Identify which cell holds the provided text, then report its [X, Y] central coordinate. 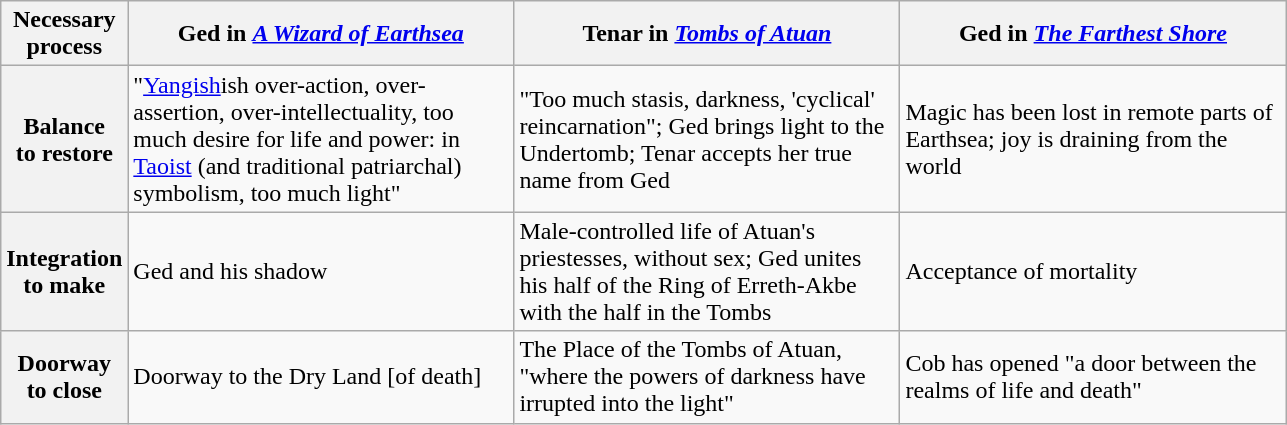
Male-controlled life of Atuan's priestesses, without sex; Ged unites his half of the Ring of Erreth-Akbe with the half in the Tombs [707, 272]
Doorwayto close [64, 377]
Cob has opened "a door between the realms of life and death" [1093, 377]
Tenar in Tombs of Atuan [707, 34]
Integrationto make [64, 272]
Balanceto restore [64, 139]
Acceptance of mortality [1093, 272]
Necessary process [64, 34]
The Place of the Tombs of Atuan, "where the powers of darkness have irrupted into the light" [707, 377]
Ged in A Wizard of Earthsea [321, 34]
Magic has been lost in remote parts of Earthsea; joy is draining from the world [1093, 139]
Doorway to the Dry Land [of death] [321, 377]
Ged in The Farthest Shore [1093, 34]
"Too much stasis, darkness, 'cyclical' reincarnation"; Ged brings light to the Undertomb; Tenar accepts her true name from Ged [707, 139]
Ged and his shadow [321, 272]
